From the cell containing the given text, extract its center point as [X, Y] coordinate. 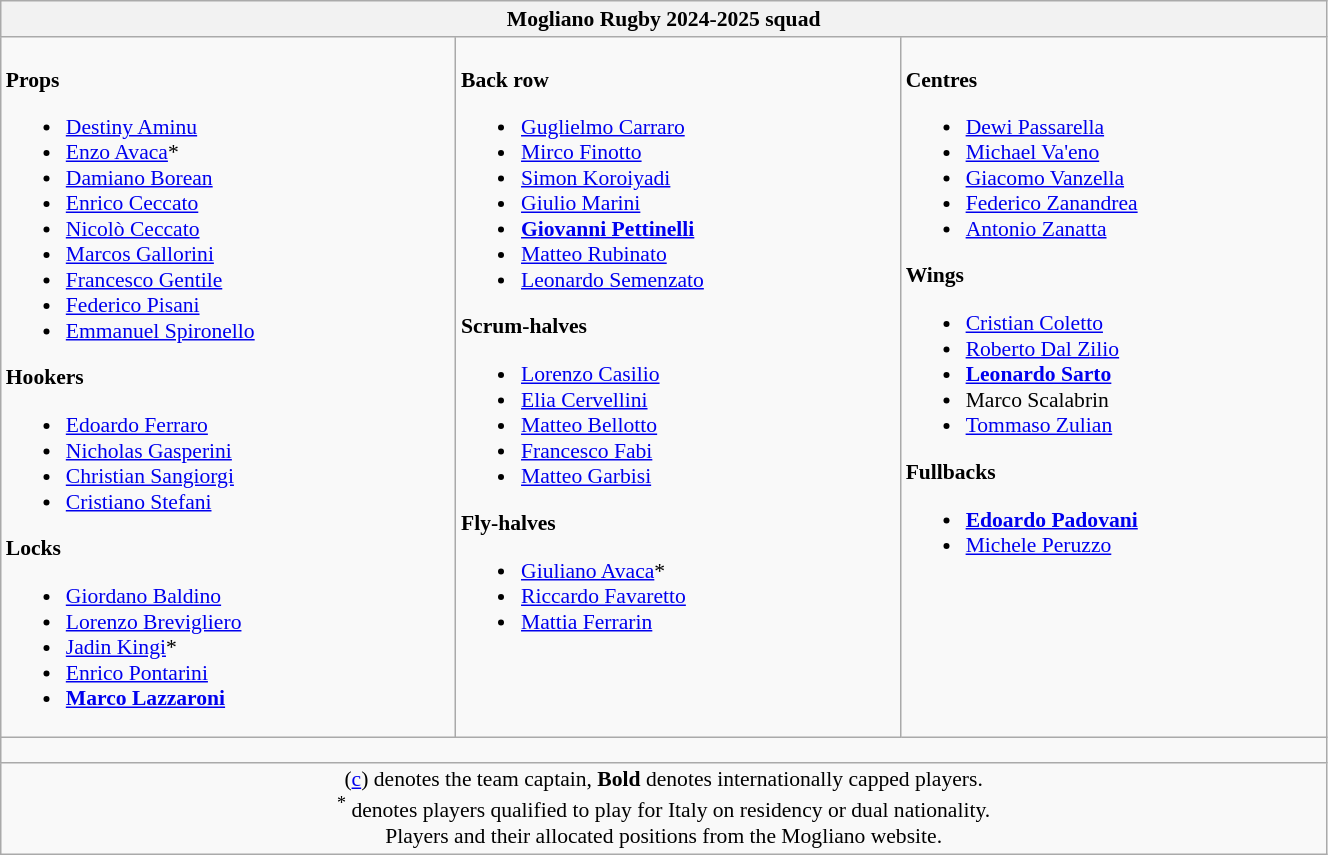
Mogliano Rugby 2024-2025 squad [664, 19]
